Return (X, Y) of the center of cell containing provided text 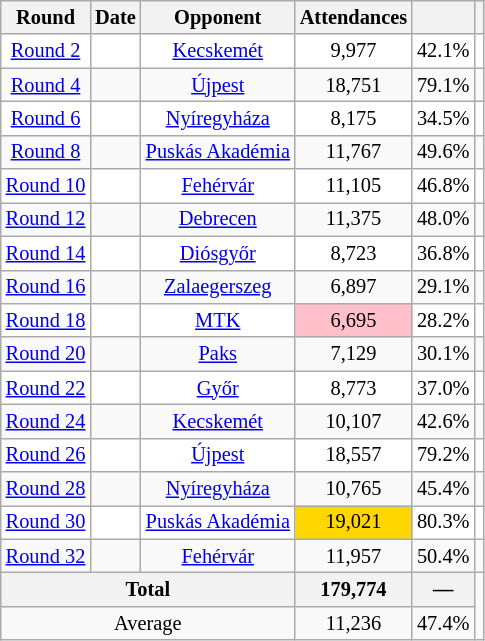
80.3% (443, 522)
MTK (218, 320)
11,957 (354, 556)
11,767 (354, 152)
Round (46, 17)
28.2% (443, 320)
Round 28 (46, 489)
46.8% (443, 186)
48.0% (443, 219)
Round 30 (46, 522)
79.1% (443, 85)
Date (115, 17)
Round 10 (46, 186)
10,107 (354, 421)
42.1% (443, 51)
Round 8 (46, 152)
6,897 (354, 287)
Round 14 (46, 253)
34.5% (443, 118)
10,765 (354, 489)
Round 32 (46, 556)
Attendances (354, 17)
79.2% (443, 455)
37.0% (443, 388)
36.8% (443, 253)
Diósgyőr (218, 253)
7,129 (354, 354)
Zalaegerszeg (218, 287)
8,723 (354, 253)
Round 22 (46, 388)
— (443, 589)
Győr (218, 388)
Round 18 (46, 320)
Round 16 (46, 287)
11,105 (354, 186)
30.1% (443, 354)
18,751 (354, 85)
Paks (218, 354)
47.4% (443, 623)
Round 12 (46, 219)
Round 6 (46, 118)
Round 24 (46, 421)
Round 2 (46, 51)
Average (148, 623)
6,695 (354, 320)
8,175 (354, 118)
Total (148, 589)
19,021 (354, 522)
50.4% (443, 556)
Debrecen (218, 219)
9,977 (354, 51)
42.6% (443, 421)
11,236 (354, 623)
18,557 (354, 455)
11,375 (354, 219)
Round 20 (46, 354)
29.1% (443, 287)
49.6% (443, 152)
Round 4 (46, 85)
Round 26 (46, 455)
179,774 (354, 589)
Opponent (218, 17)
8,773 (354, 388)
45.4% (443, 489)
